Detect which cell encompasses the target text, then output its (X, Y) center coordinate. 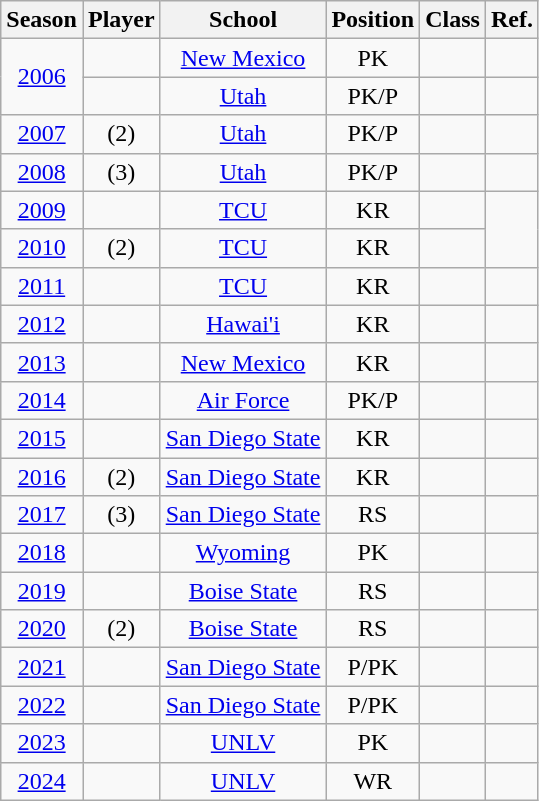
2024 (42, 781)
2016 (42, 477)
2007 (42, 134)
2022 (42, 705)
2012 (42, 324)
School (243, 20)
Player (121, 20)
2020 (42, 629)
2019 (42, 591)
Position (373, 20)
WR (373, 781)
2015 (42, 438)
2017 (42, 515)
Class (453, 20)
2011 (42, 286)
Ref. (512, 20)
Season (42, 20)
2009 (42, 210)
2010 (42, 248)
2013 (42, 362)
2023 (42, 743)
Hawai'i (243, 324)
2014 (42, 400)
2018 (42, 553)
2006 (42, 77)
Air Force (243, 400)
2021 (42, 667)
Wyoming (243, 553)
2008 (42, 172)
